Detect which cell encompasses the target text, then output its (x, y) center coordinate. 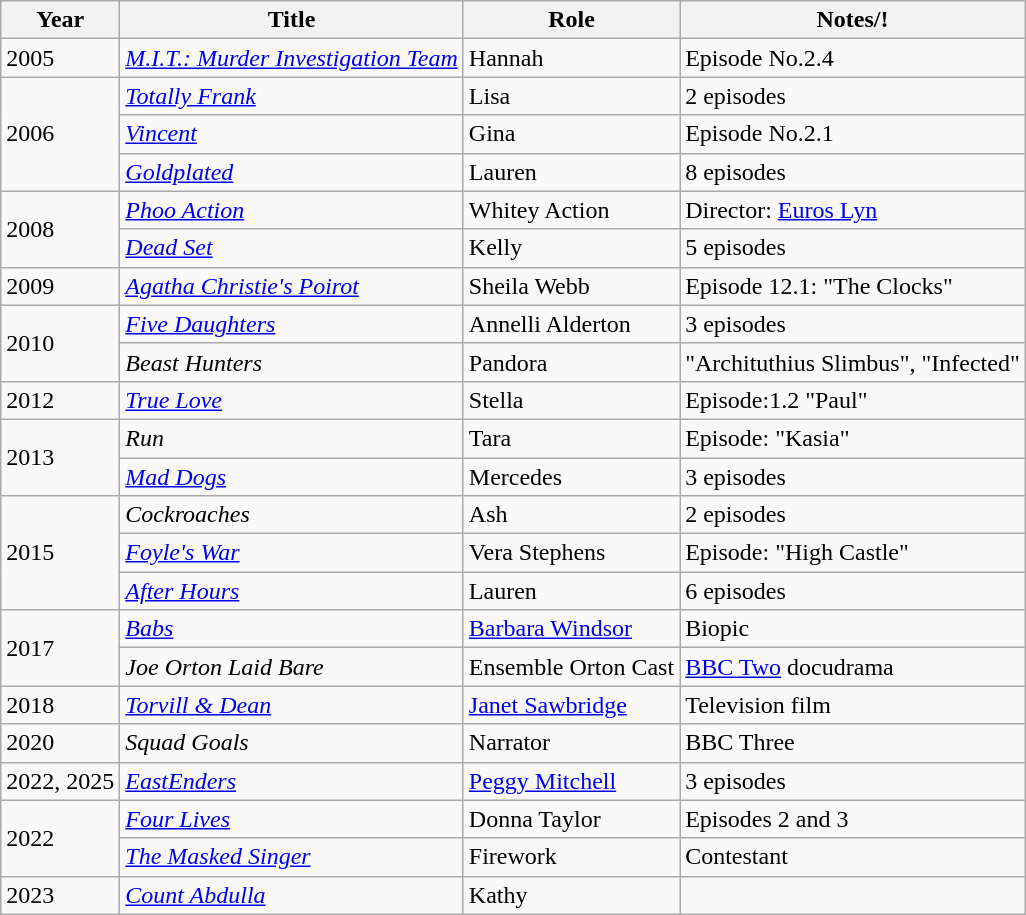
2013 (60, 457)
2022 (60, 838)
Lisa (571, 96)
Barbara Windsor (571, 629)
Sheila Webb (571, 286)
Pandora (571, 362)
2017 (60, 648)
Episode No.2.4 (853, 58)
Notes/! (853, 20)
Television film (853, 705)
2023 (60, 895)
"Archituthius Slimbus", "Infected" (853, 362)
Cockroaches (292, 515)
Vera Stephens (571, 553)
Dead Set (292, 248)
Five Daughters (292, 324)
2009 (60, 286)
Episode: "Kasia" (853, 438)
The Masked Singer (292, 857)
2010 (60, 343)
Kelly (571, 248)
Agatha Christie's Poirot (292, 286)
Director: Euros Lyn (853, 210)
BBC Three (853, 743)
Torvill & Dean (292, 705)
Stella (571, 400)
Contestant (853, 857)
Tara (571, 438)
Foyle's War (292, 553)
2012 (60, 400)
Goldplated (292, 172)
6 episodes (853, 591)
Episodes 2 and 3 (853, 819)
8 episodes (853, 172)
Episode: "High Castle" (853, 553)
Year (60, 20)
Firework (571, 857)
Role (571, 20)
Title (292, 20)
Vincent (292, 134)
Ensemble Orton Cast (571, 667)
Babs (292, 629)
Whitey Action (571, 210)
Janet Sawbridge (571, 705)
2006 (60, 134)
Hannah (571, 58)
Ash (571, 515)
EastEnders (292, 781)
After Hours (292, 591)
Run (292, 438)
5 episodes (853, 248)
Kathy (571, 895)
Annelli Alderton (571, 324)
Squad Goals (292, 743)
True Love (292, 400)
Episode:1.2 "Paul" (853, 400)
Peggy Mitchell (571, 781)
2015 (60, 553)
Episode 12.1: "The Clocks" (853, 286)
Episode No.2.1 (853, 134)
Mercedes (571, 477)
Mad Dogs (292, 477)
Biopic (853, 629)
Phoo Action (292, 210)
Totally Frank (292, 96)
BBC Two docudrama (853, 667)
2018 (60, 705)
2005 (60, 58)
Joe Orton Laid Bare (292, 667)
Donna Taylor (571, 819)
Count Abdulla (292, 895)
Four Lives (292, 819)
2008 (60, 229)
M.I.T.: Murder Investigation Team (292, 58)
Gina (571, 134)
Narrator (571, 743)
2022, 2025 (60, 781)
2020 (60, 743)
Beast Hunters (292, 362)
